For the text-containing cell, return its midpoint in (X, Y) coordinate format. 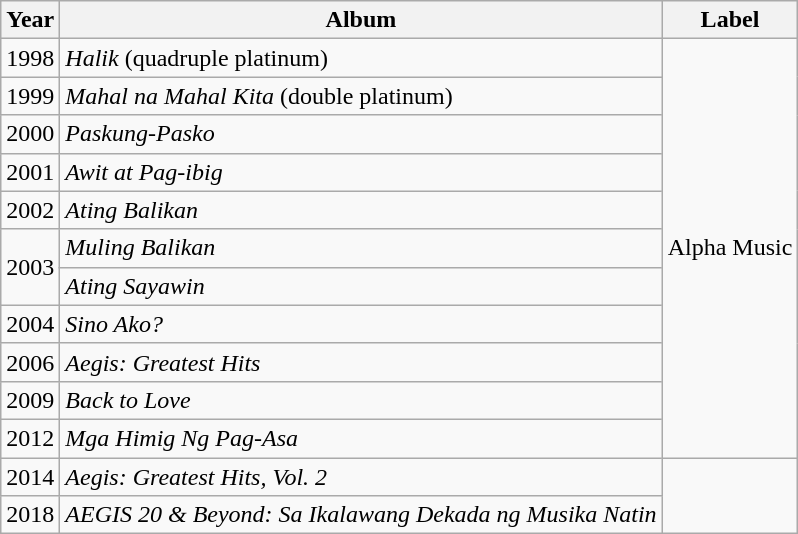
2012 (30, 438)
2006 (30, 362)
Ating Balikan (361, 210)
1999 (30, 96)
2001 (30, 172)
AEGIS 20 & Beyond: Sa Ikalawang Dekada ng Musika Natin (361, 515)
2009 (30, 400)
Muling Balikan (361, 248)
Mahal na Mahal Kita (double platinum) (361, 96)
Halik (quadruple platinum) (361, 58)
Aegis: Greatest Hits (361, 362)
Sino Ako? (361, 324)
2003 (30, 267)
2000 (30, 134)
Awit at Pag-ibig (361, 172)
2002 (30, 210)
1998 (30, 58)
Mga Himig Ng Pag-Asa (361, 438)
Aegis: Greatest Hits, Vol. 2 (361, 477)
Back to Love (361, 400)
2014 (30, 477)
Label (730, 20)
Paskung-Pasko (361, 134)
Ating Sayawin (361, 286)
Album (361, 20)
2018 (30, 515)
Alpha Music (730, 248)
Year (30, 20)
2004 (30, 324)
